Locate the cell with the specified text and output its (X, Y) center coordinate. 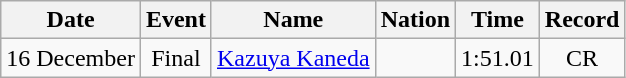
Name (293, 20)
CR (582, 58)
Event (176, 20)
Final (176, 58)
1:51.01 (498, 58)
Time (498, 20)
Kazuya Kaneda (293, 58)
Record (582, 20)
16 December (71, 58)
Date (71, 20)
Nation (415, 20)
